Output the (x, y) coordinate of the center of the cell containing the given text.  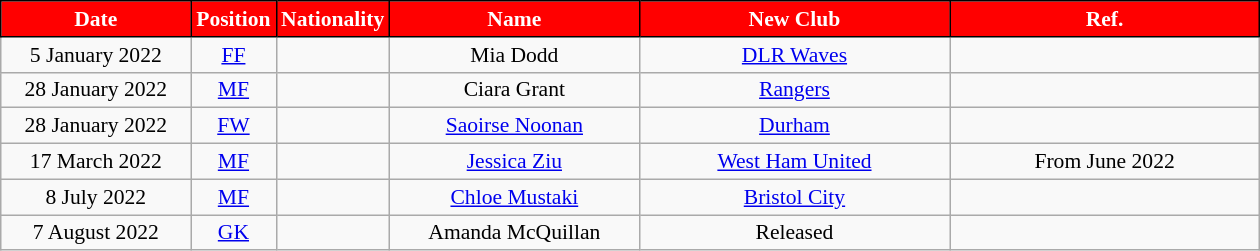
FF (234, 55)
Amanda McQuillan (514, 233)
DLR Waves (794, 55)
Bristol City (794, 197)
FW (234, 126)
17 March 2022 (96, 162)
Nationality (332, 19)
Durham (794, 126)
Mia Dodd (514, 55)
Released (794, 233)
West Ham United (794, 162)
8 July 2022 (96, 197)
Saoirse Noonan (514, 126)
7 August 2022 (96, 233)
Jessica Ziu (514, 162)
5 January 2022 (96, 55)
Chloe Mustaki (514, 197)
Ciara Grant (514, 90)
Date (96, 19)
New Club (794, 19)
Rangers (794, 90)
Ref. (1105, 19)
From June 2022 (1105, 162)
GK (234, 233)
Position (234, 19)
Name (514, 19)
